Locate the cell with the specified text and output its (X, Y) center coordinate. 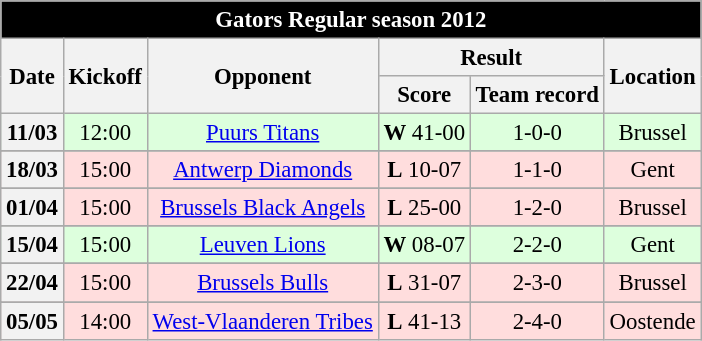
14:00 (105, 321)
18/03 (32, 170)
1-0-0 (537, 133)
Puurs Titans (262, 133)
22/04 (32, 283)
Score (424, 95)
Result (491, 58)
West-Vlaanderen Tribes (262, 321)
1-1-0 (537, 170)
Brussels Black Angels (262, 208)
1-2-0 (537, 208)
2-4-0 (537, 321)
Leuven Lions (262, 245)
12:00 (105, 133)
05/05 (32, 321)
L 31-07 (424, 283)
L 10-07 (424, 170)
L 25-00 (424, 208)
01/04 (32, 208)
2-3-0 (537, 283)
L 41-13 (424, 321)
Antwerp Diamonds (262, 170)
Date (32, 76)
Opponent (262, 76)
2-2-0 (537, 245)
11/03 (32, 133)
Oostende (652, 321)
Brussels Bulls (262, 283)
Gators Regular season 2012 (351, 20)
W 41-00 (424, 133)
Kickoff (105, 76)
W 08-07 (424, 245)
Location (652, 76)
Team record (537, 95)
15/04 (32, 245)
